From the cell containing the given text, extract its center point as [x, y] coordinate. 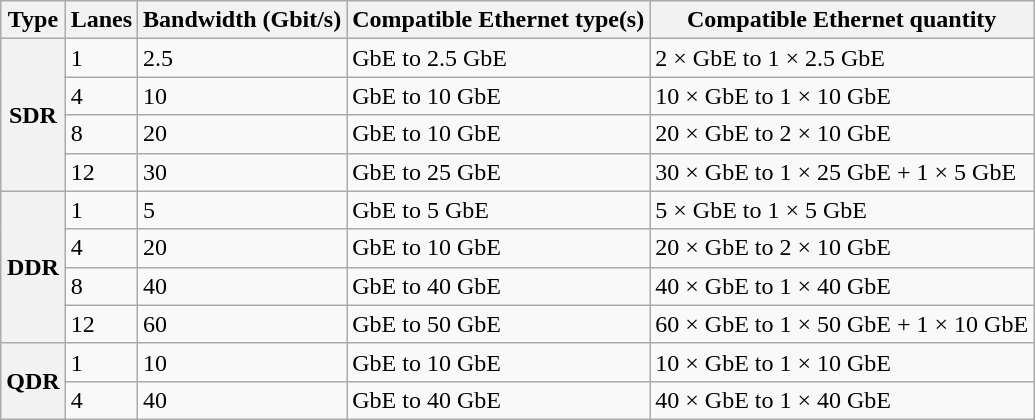
GbE to 2.5 GbE [498, 58]
30 [242, 172]
30 × GbE to 1 × 25 GbE + 1 × 5 GbE [842, 172]
2.5 [242, 58]
2 × GbE to 1 × 2.5 GbE [842, 58]
60 × GbE to 1 × 50 GbE + 1 × 10 GbE [842, 324]
GbE to 50 GbE [498, 324]
Bandwidth (Gbit/s) [242, 20]
5 × GbE to 1 × 5 GbE [842, 210]
60 [242, 324]
DDR [33, 267]
QDR [33, 381]
GbE to 5 GbE [498, 210]
5 [242, 210]
Compatible Ethernet type(s) [498, 20]
Compatible Ethernet quantity [842, 20]
Lanes [101, 20]
GbE to 25 GbE [498, 172]
SDR [33, 115]
Type [33, 20]
